Identify which cell holds the provided text, then report its (X, Y) central coordinate. 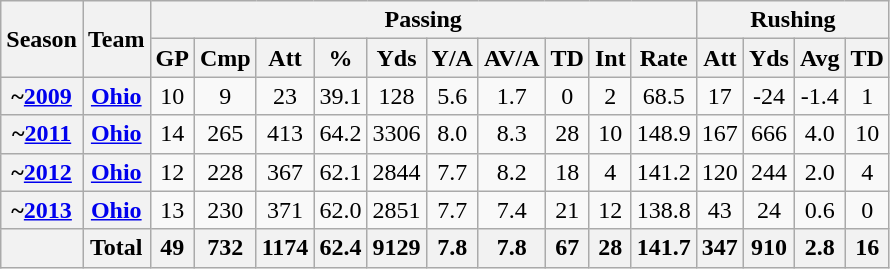
120 (720, 172)
Cmp (225, 58)
732 (225, 248)
-24 (768, 96)
24 (768, 210)
Rushing (792, 20)
62.4 (340, 248)
AV/A (512, 58)
148.9 (664, 134)
8.0 (452, 134)
~2012 (42, 172)
Passing (423, 20)
128 (396, 96)
~2009 (42, 96)
~2011 (42, 134)
347 (720, 248)
2.0 (820, 172)
2 (610, 96)
23 (285, 96)
910 (768, 248)
2851 (396, 210)
18 (567, 172)
21 (567, 210)
Team (116, 39)
244 (768, 172)
666 (768, 134)
8.3 (512, 134)
2844 (396, 172)
16 (867, 248)
167 (720, 134)
265 (225, 134)
Season (42, 39)
Int (610, 58)
0.6 (820, 210)
67 (567, 248)
230 (225, 210)
8.2 (512, 172)
62.0 (340, 210)
9129 (396, 248)
9 (225, 96)
17 (720, 96)
367 (285, 172)
141.2 (664, 172)
1.7 (512, 96)
Rate (664, 58)
4.0 (820, 134)
13 (172, 210)
62.1 (340, 172)
2.8 (820, 248)
39.1 (340, 96)
1 (867, 96)
3306 (396, 134)
Y/A (452, 58)
49 (172, 248)
~2013 (42, 210)
141.7 (664, 248)
Total (116, 248)
-1.4 (820, 96)
228 (225, 172)
68.5 (664, 96)
413 (285, 134)
Avg (820, 58)
1174 (285, 248)
% (340, 58)
5.6 (452, 96)
64.2 (340, 134)
43 (720, 210)
371 (285, 210)
7.4 (512, 210)
138.8 (664, 210)
14 (172, 134)
GP (172, 58)
